Output the [X, Y] coordinate of the center of the cell containing the given text.  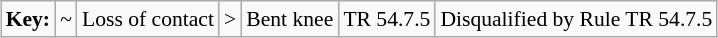
Loss of contact [148, 19]
Key: [28, 19]
TR 54.7.5 [386, 19]
> [230, 19]
Disqualified by Rule TR 54.7.5 [576, 19]
Bent knee [290, 19]
~ [66, 19]
